Output the [X, Y] coordinate of the center of the cell containing the given text.  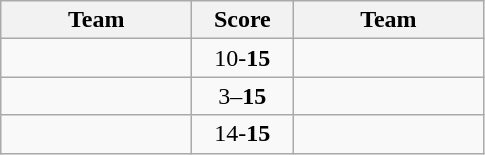
10-15 [242, 58]
Score [242, 20]
14-15 [242, 134]
3–15 [242, 96]
